Identify which cell holds the provided text, then report its (x, y) central coordinate. 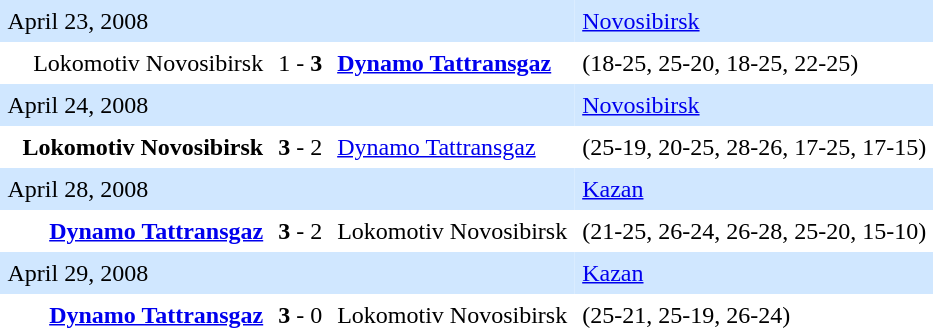
April 28, 2008 (288, 189)
April 29, 2008 (288, 273)
April 23, 2008 (288, 21)
1 - 3 (300, 63)
April 24, 2008 (288, 105)
